Extract the (x, y) coordinate from the center of the cell holding the provided text.  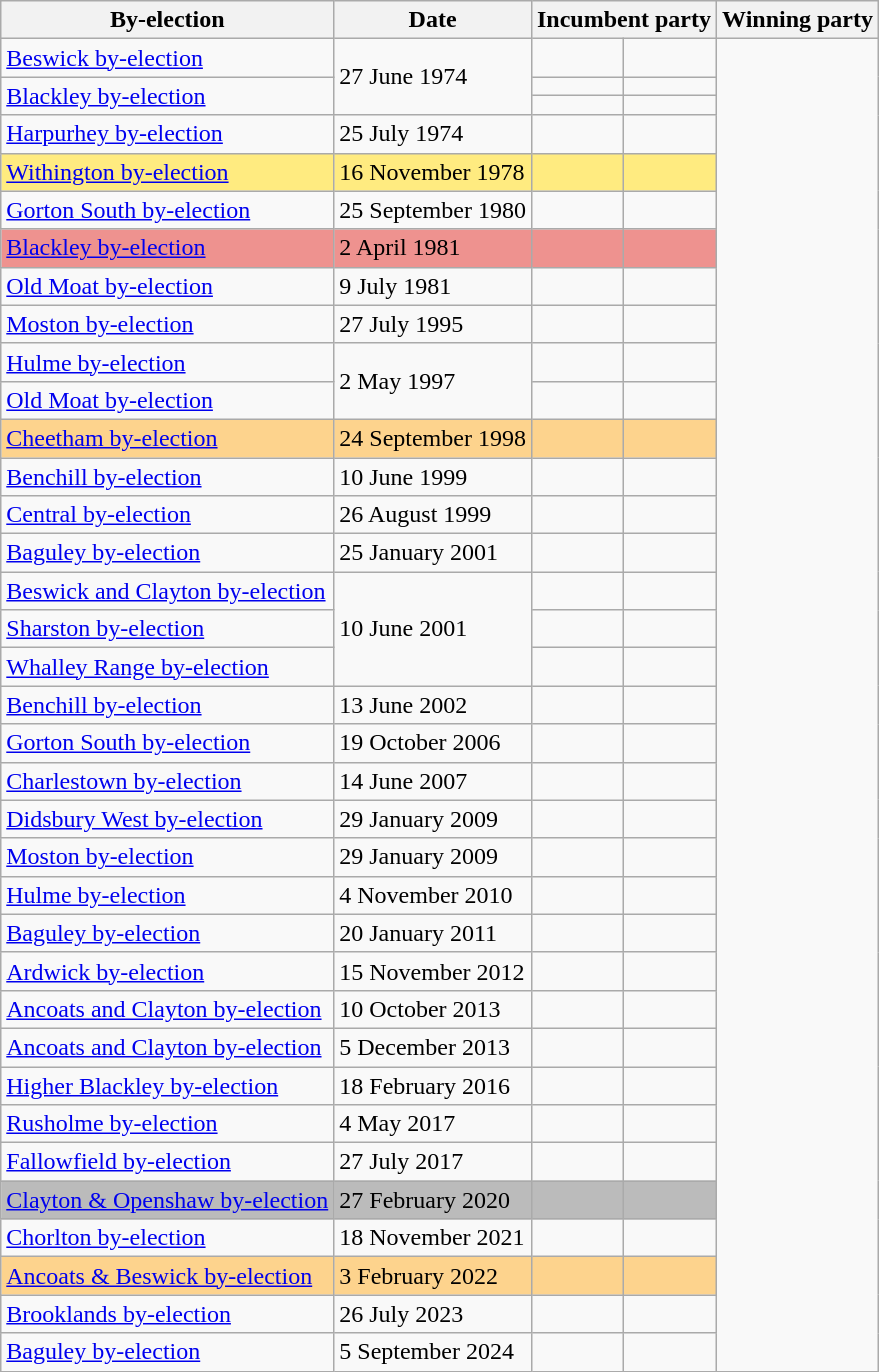
18 February 2016 (433, 1085)
Charlestown by-election (168, 781)
26 July 2023 (433, 1314)
Beswick and Clayton by-election (168, 591)
Cheetham by-election (168, 438)
Central by-election (168, 515)
Winning party (798, 20)
26 August 1999 (433, 515)
25 January 2001 (433, 553)
Didsbury West by-election (168, 819)
Brooklands by-election (168, 1314)
25 July 1974 (433, 134)
Chorlton by-election (168, 1238)
20 January 2011 (433, 933)
13 June 2002 (433, 705)
Withington by-election (168, 172)
2 April 1981 (433, 248)
Ardwick by-election (168, 971)
Date (433, 20)
Beswick by-election (168, 58)
Fallowfield by-election (168, 1162)
27 July 2017 (433, 1162)
9 July 1981 (433, 286)
Incumbent party (624, 20)
15 November 2012 (433, 971)
Rusholme by-election (168, 1124)
27 February 2020 (433, 1200)
Higher Blackley by-election (168, 1085)
4 November 2010 (433, 895)
10 June 1999 (433, 477)
25 September 1980 (433, 210)
14 June 2007 (433, 781)
Sharston by-election (168, 629)
Ancoats & Beswick by-election (168, 1276)
Clayton & Openshaw by-election (168, 1200)
10 June 2001 (433, 629)
3 February 2022 (433, 1276)
27 June 1974 (433, 77)
18 November 2021 (433, 1238)
By-election (168, 20)
19 October 2006 (433, 743)
24 September 1998 (433, 438)
Harpurhey by-election (168, 134)
Whalley Range by-election (168, 667)
4 May 2017 (433, 1124)
10 October 2013 (433, 1009)
2 May 1997 (433, 381)
16 November 1978 (433, 172)
5 September 2024 (433, 1352)
5 December 2013 (433, 1047)
27 July 1995 (433, 324)
